Determine the [x, y] coordinate at the center of the cell enclosing the given text.  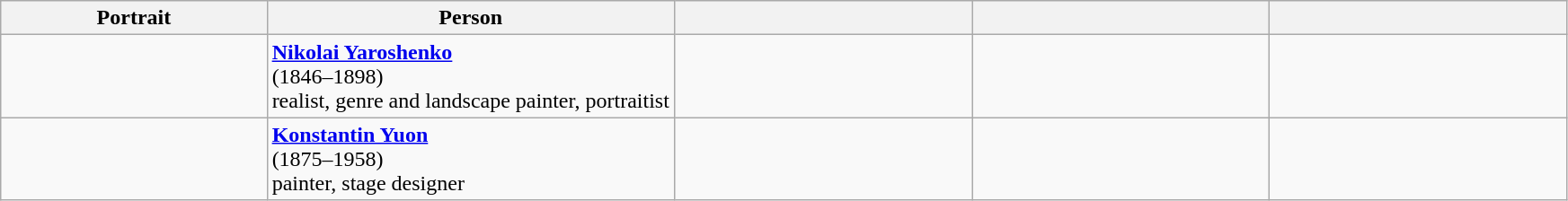
Konstantin Yuon(1875–1958)painter, stage designer [471, 159]
Portrait [134, 18]
Person [471, 18]
Nikolai Yaroshenko(1846–1898)realist, genre and landscape painter, portraitist [471, 76]
